Return the (x, y) coordinate for the center point of the cell that contains the specified text.  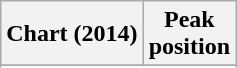
Peakposition (189, 34)
Chart (2014) (72, 34)
